Identify which cell holds the provided text, then report its (X, Y) central coordinate. 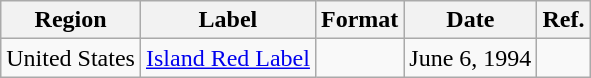
June 6, 1994 (470, 58)
Region (71, 20)
Label (228, 20)
Format (359, 20)
United States (71, 58)
Ref. (564, 20)
Date (470, 20)
Island Red Label (228, 58)
